Output the (x, y) coordinate of the center of the cell containing the given text.  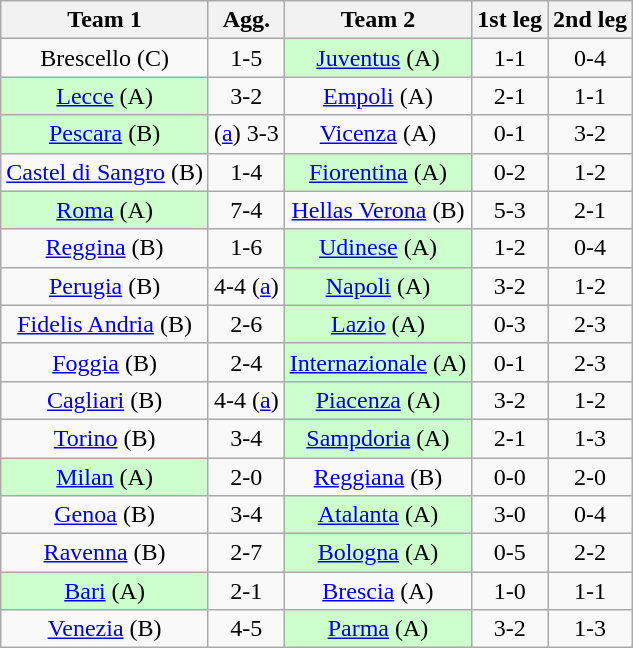
Lecce (A) (105, 96)
Fiorentina (A) (378, 172)
Torino (B) (105, 438)
Genoa (B) (105, 515)
Napoli (A) (378, 286)
1-6 (246, 248)
Bologna (A) (378, 553)
Brescia (A) (378, 591)
2nd leg (590, 20)
2-7 (246, 553)
Juventus (A) (378, 58)
Hellas Verona (B) (378, 210)
Parma (A) (378, 629)
Internazionale (A) (378, 362)
Udinese (A) (378, 248)
Team 2 (378, 20)
0-2 (510, 172)
2-4 (246, 362)
1-4 (246, 172)
Venezia (B) (105, 629)
1st leg (510, 20)
Foggia (B) (105, 362)
Fidelis Andria (B) (105, 324)
Lazio (A) (378, 324)
Milan (A) (105, 477)
Agg. (246, 20)
3-0 (510, 515)
Reggiana (B) (378, 477)
5-3 (510, 210)
Atalanta (A) (378, 515)
Pescara (B) (105, 134)
Roma (A) (105, 210)
Vicenza (A) (378, 134)
0-3 (510, 324)
Ravenna (B) (105, 553)
Sampdoria (A) (378, 438)
0-5 (510, 553)
Piacenza (A) (378, 400)
Cagliari (B) (105, 400)
Team 1 (105, 20)
Brescello (C) (105, 58)
2-6 (246, 324)
0-0 (510, 477)
Empoli (A) (378, 96)
Perugia (B) (105, 286)
Bari (A) (105, 591)
Reggina (B) (105, 248)
Castel di Sangro (B) (105, 172)
2-2 (590, 553)
1-0 (510, 591)
4-5 (246, 629)
1-5 (246, 58)
(a) 3-3 (246, 134)
7-4 (246, 210)
